Provide the (X, Y) coordinate of the cell's center where the given text is located.  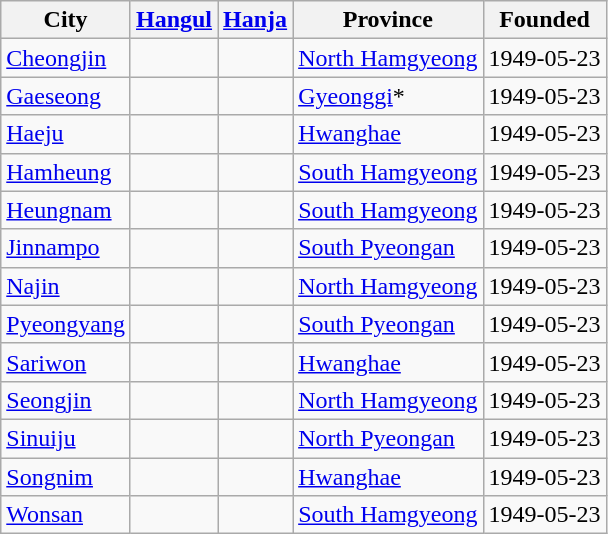
Haeju (66, 134)
Najin (66, 286)
North Pyeongan (388, 438)
Province (388, 20)
Hangul (174, 20)
Gyeonggi* (388, 96)
Heungnam (66, 210)
Sinuiju (66, 438)
Hanja (256, 20)
Hamheung (66, 172)
Seongjin (66, 400)
City (66, 20)
Jinnampo (66, 248)
Sariwon (66, 362)
Songnim (66, 477)
Wonsan (66, 515)
Cheongjin (66, 58)
Pyeongyang (66, 324)
Founded (544, 20)
Gaeseong (66, 96)
